Identify which cell holds the provided text, then report its [X, Y] central coordinate. 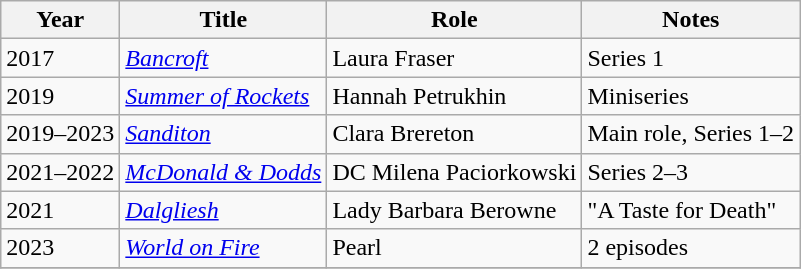
Miniseries [691, 96]
2023 [60, 248]
Bancroft [224, 58]
2 episodes [691, 248]
2019–2023 [60, 134]
Summer of Rockets [224, 96]
Year [60, 20]
Sanditon [224, 134]
Title [224, 20]
Pearl [454, 248]
Clara Brereton [454, 134]
Role [454, 20]
DC Milena Paciorkowski [454, 172]
Series 1 [691, 58]
Laura Fraser [454, 58]
Hannah Petrukhin [454, 96]
McDonald & Dodds [224, 172]
2021–2022 [60, 172]
2021 [60, 210]
"A Taste for Death" [691, 210]
Lady Barbara Berowne [454, 210]
World on Fire [224, 248]
2019 [60, 96]
Main role, Series 1–2 [691, 134]
2017 [60, 58]
Notes [691, 20]
Series 2–3 [691, 172]
Dalgliesh [224, 210]
